Return (x, y) of the center of cell containing provided text 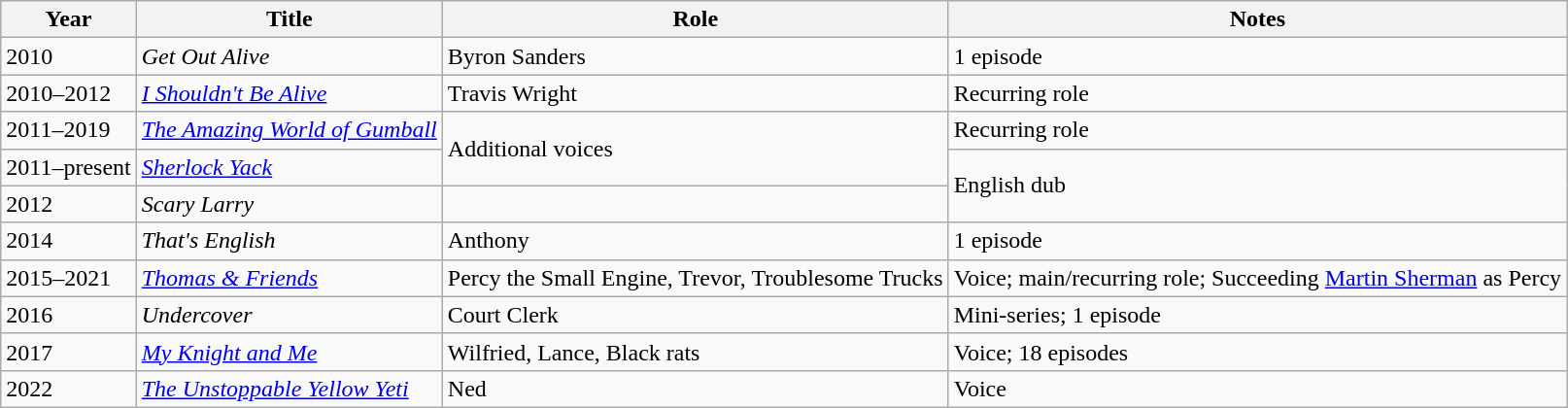
2011–present (68, 167)
Court Clerk (696, 315)
Voice (1257, 389)
Sherlock Yack (290, 167)
2017 (68, 352)
2012 (68, 204)
Get Out Alive (290, 56)
I Shouldn't Be Alive (290, 93)
2022 (68, 389)
The Amazing World of Gumball (290, 130)
Voice; 18 episodes (1257, 352)
2010–2012 (68, 93)
Voice; main/recurring role; Succeeding Martin Sherman as Percy (1257, 278)
Role (696, 19)
2010 (68, 56)
Thomas & Friends (290, 278)
The Unstoppable Yellow Yeti (290, 389)
Travis Wright (696, 93)
Ned (696, 389)
Percy the Small Engine, Trevor, Troublesome Trucks (696, 278)
Mini-series; 1 episode (1257, 315)
Title (290, 19)
2011–2019 (68, 130)
My Knight and Me (290, 352)
2016 (68, 315)
Anthony (696, 241)
Scary Larry (290, 204)
English dub (1257, 186)
Byron Sanders (696, 56)
2014 (68, 241)
That's English (290, 241)
Year (68, 19)
Wilfried, Lance, Black rats (696, 352)
Notes (1257, 19)
Additional voices (696, 149)
Undercover (290, 315)
2015–2021 (68, 278)
